Locate the cell with the specified text and output its [X, Y] center coordinate. 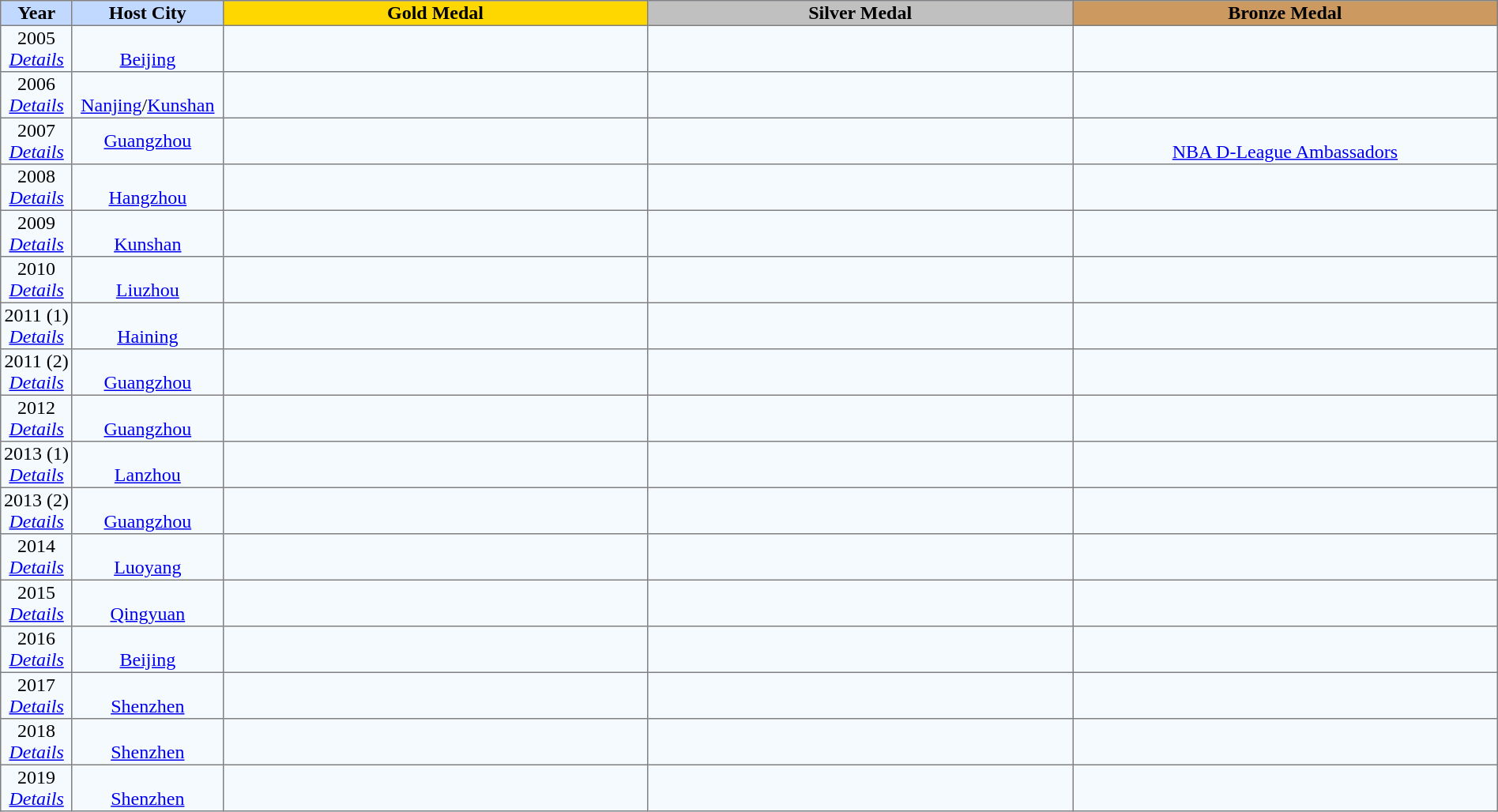
2018Details [36, 742]
2016Details [36, 649]
Gold Medal [435, 13]
2010Details [36, 280]
Silver Medal [860, 13]
Bronze Medal [1285, 13]
Qingyuan [147, 603]
Liuzhou [147, 280]
2011 (1)Details [36, 325]
2013 (2)Details [36, 510]
Kunshan [147, 233]
2014Details [36, 557]
Nanjing/Kunshan [147, 95]
2012Details [36, 418]
2006Details [36, 95]
Year [36, 13]
Luoyang [147, 557]
2011 (2)Details [36, 372]
2008Details [36, 187]
2009Details [36, 233]
NBA D-League Ambassadors [1285, 141]
2013 (1)Details [36, 464]
2017Details [36, 695]
2005Details [36, 48]
Haining [147, 325]
2015Details [36, 603]
Hangzhou [147, 187]
2019Details [36, 788]
Lanzhou [147, 464]
2007Details [36, 141]
Host City [147, 13]
